Pinpoint the cell where the given text exists, returning its [x, y] midpoint coordinate. 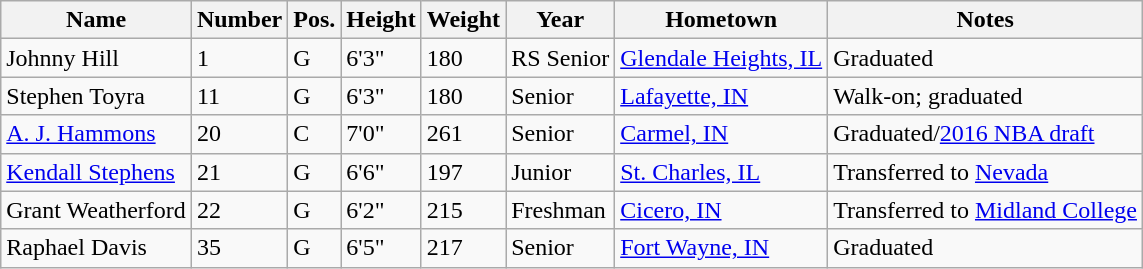
Transferred to Midland College [986, 210]
Junior [560, 172]
Raphael Davis [96, 248]
Pos. [314, 20]
RS Senior [560, 58]
21 [239, 172]
C [314, 134]
Freshman [560, 210]
Walk-on; graduated [986, 96]
11 [239, 96]
Hometown [722, 20]
Number [239, 20]
6'6" [381, 172]
7'0" [381, 134]
Cicero, IN [722, 210]
Kendall Stephens [96, 172]
A. J. Hammons [96, 134]
Year [560, 20]
Graduated/2016 NBA draft [986, 134]
Transferred to Nevada [986, 172]
Lafayette, IN [722, 96]
St. Charles, IL [722, 172]
215 [463, 210]
197 [463, 172]
Notes [986, 20]
Height [381, 20]
1 [239, 58]
Glendale Heights, IL [722, 58]
Name [96, 20]
6'2" [381, 210]
Fort Wayne, IN [722, 248]
261 [463, 134]
217 [463, 248]
22 [239, 210]
Grant Weatherford [96, 210]
Weight [463, 20]
20 [239, 134]
35 [239, 248]
6'5" [381, 248]
Stephen Toyra [96, 96]
Carmel, IN [722, 134]
Johnny Hill [96, 58]
